Scan for the cell matching the given text and deliver its (X, Y) coordinate at center. 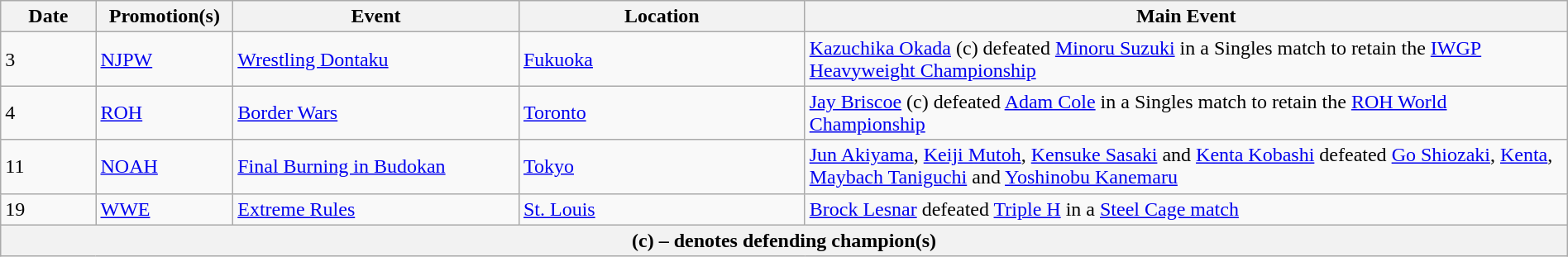
Fukuoka (662, 59)
11 (48, 167)
Tokyo (662, 167)
Promotion(s) (165, 17)
4 (48, 112)
Border Wars (376, 112)
Main Event (1186, 17)
Extreme Rules (376, 209)
Brock Lesnar defeated Triple H in a Steel Cage match (1186, 209)
Event (376, 17)
Location (662, 17)
St. Louis (662, 209)
Date (48, 17)
Toronto (662, 112)
NJPW (165, 59)
ROH (165, 112)
Final Burning in Budokan (376, 167)
Jay Briscoe (c) defeated Adam Cole in a Singles match to retain the ROH World Championship (1186, 112)
WWE (165, 209)
Jun Akiyama, Keiji Mutoh, Kensuke Sasaki and Kenta Kobashi defeated Go Shiozaki, Kenta, Maybach Taniguchi and Yoshinobu Kanemaru (1186, 167)
(c) – denotes defending champion(s) (784, 240)
Wrestling Dontaku (376, 59)
NOAH (165, 167)
19 (48, 209)
3 (48, 59)
Kazuchika Okada (c) defeated Minoru Suzuki in a Singles match to retain the IWGP Heavyweight Championship (1186, 59)
